Locate the cell with the specified text and output its (X, Y) center coordinate. 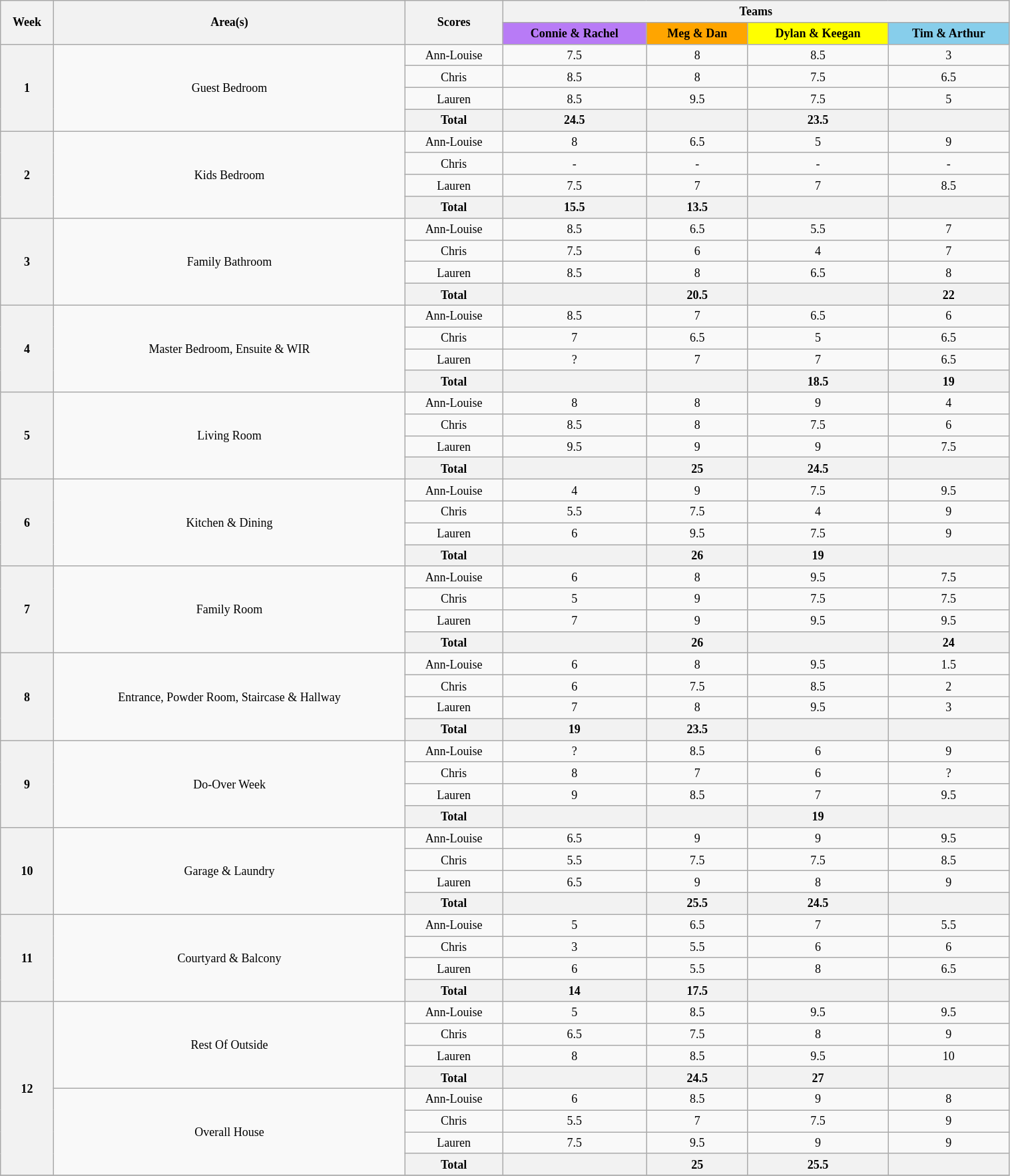
Courtyard & Balcony (229, 958)
17.5 (697, 991)
Do-Over Week (229, 784)
Family Room (229, 610)
11 (27, 958)
Dylan & Keegan (818, 33)
Connie & Rachel (575, 33)
18.5 (818, 381)
Overall House (229, 1132)
Week (27, 23)
Area(s) (229, 23)
Family Bathroom (229, 261)
Master Bedroom, Ensuite & WIR (229, 349)
Garage & Laundry (229, 871)
Kids Bedroom (229, 174)
Kitchen & Dining (229, 523)
Scores (454, 23)
Guest Bedroom (229, 88)
12 (27, 1088)
27 (818, 1077)
Living Room (229, 436)
Meg & Dan (697, 33)
Entrance, Powder Room, Staircase & Hallway (229, 697)
13.5 (697, 208)
Teams (756, 12)
14 (575, 991)
22 (949, 294)
1 (27, 88)
24 (949, 642)
15.5 (575, 208)
Tim & Arthur (949, 33)
20.5 (697, 294)
Rest Of Outside (229, 1045)
1.5 (949, 665)
